Pinpoint the cell where the given text exists, returning its [X, Y] midpoint coordinate. 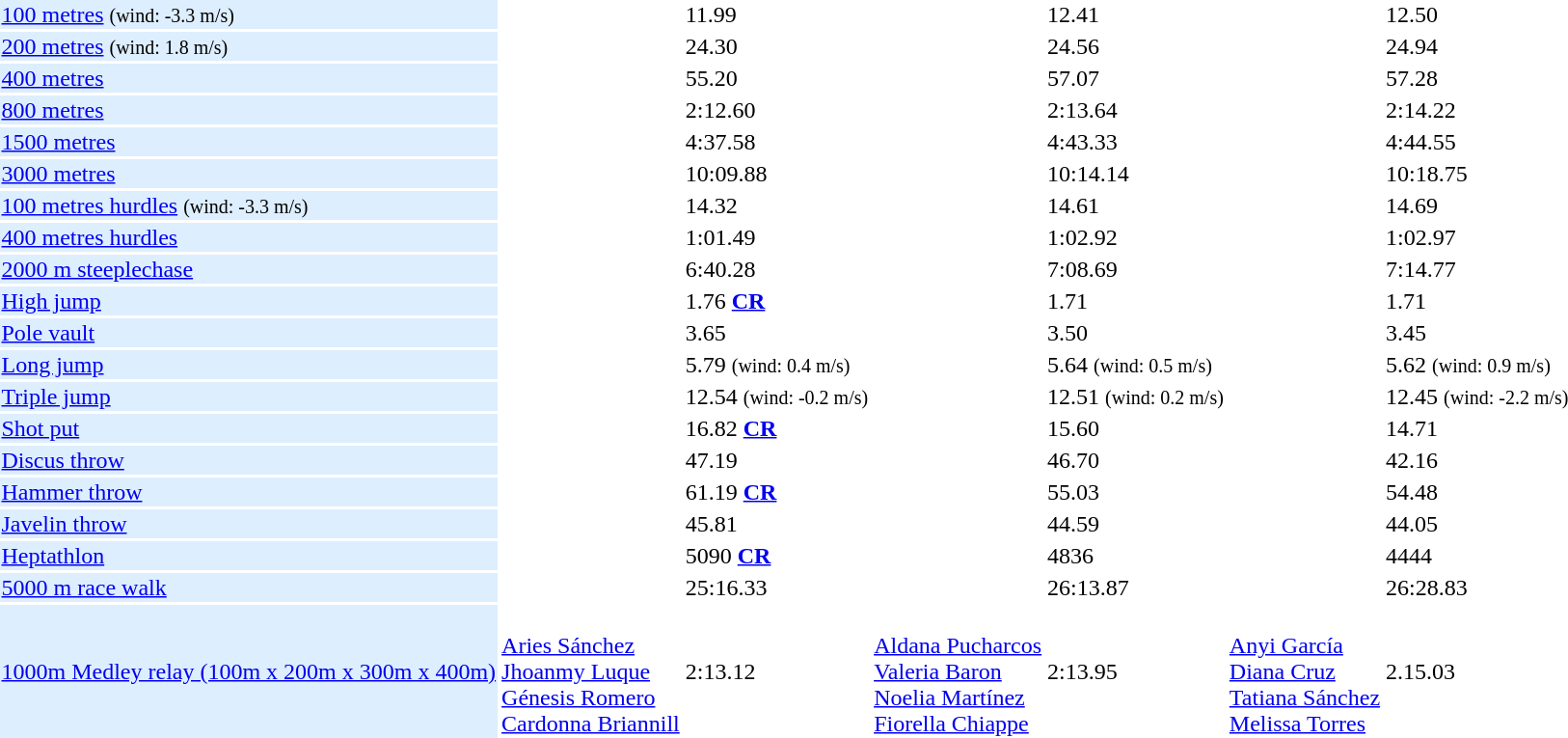
55.20 [776, 78]
Triple jump [249, 396]
10:14.14 [1136, 174]
2:13.64 [1136, 110]
1.76 CR [776, 301]
24.30 [776, 46]
Discus throw [249, 460]
61.19 CR [776, 492]
High jump [249, 301]
11.99 [776, 14]
12.54 (wind: -0.2 m/s) [776, 396]
55.03 [1136, 492]
5.79 (wind: 0.4 m/s) [776, 365]
5000 m race walk [249, 588]
5.64 (wind: 0.5 m/s) [1136, 365]
1.71 [1136, 301]
2:13.12 [776, 671]
12.51 (wind: 0.2 m/s) [1136, 396]
400 metres [249, 78]
1000m Medley relay (100m x 200m x 300m x 400m) [249, 671]
16.82 CR [776, 428]
3.65 [776, 333]
10:09.88 [776, 174]
Aries Sánchez Jhoanmy Luque Génesis Romero Cardonna Briannill [591, 671]
2:13.95 [1136, 671]
26:13.87 [1136, 588]
Hammer throw [249, 492]
100 metres (wind: -3.3 m/s) [249, 14]
800 metres [249, 110]
Anyi García Diana Cruz Tatiana Sánchez Melissa Torres [1304, 671]
4:43.33 [1136, 142]
24.56 [1136, 46]
7:08.69 [1136, 269]
1500 metres [249, 142]
6:40.28 [776, 269]
15.60 [1136, 428]
1:01.49 [776, 237]
1:02.92 [1136, 237]
2:12.60 [776, 110]
45.81 [776, 524]
14.61 [1136, 205]
Aldana Pucharcos Valeria Baron Noelia Martínez Fiorella Chiappe [959, 671]
Pole vault [249, 333]
57.07 [1136, 78]
3000 metres [249, 174]
46.70 [1136, 460]
44.59 [1136, 524]
2000 m steeplechase [249, 269]
4:37.58 [776, 142]
25:16.33 [776, 588]
Heptathlon [249, 556]
200 metres (wind: 1.8 m/s) [249, 46]
100 metres hurdles (wind: -3.3 m/s) [249, 205]
47.19 [776, 460]
12.41 [1136, 14]
4836 [1136, 556]
Long jump [249, 365]
400 metres hurdles [249, 237]
3.50 [1136, 333]
14.32 [776, 205]
5090 CR [776, 556]
Shot put [249, 428]
Javelin throw [249, 524]
